From the cell containing the given text, extract its center point as (x, y) coordinate. 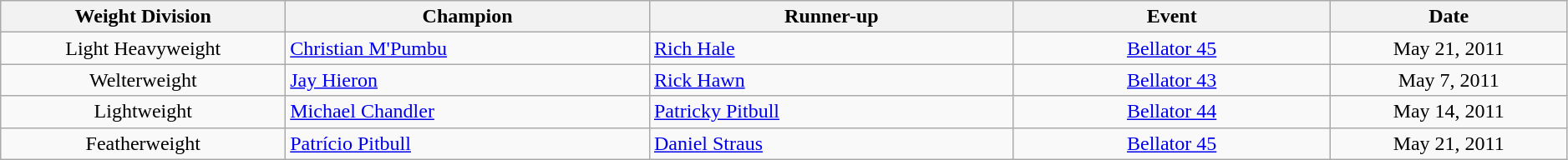
Daniel Straus (831, 143)
Patricky Pitbull (831, 112)
Rich Hale (831, 48)
Date (1449, 17)
Featherweight (144, 143)
Weight Division (144, 17)
Rick Hawn (831, 80)
Christian M'Pumbu (468, 48)
Jay Hieron (468, 80)
Event (1171, 17)
Patrício Pitbull (468, 143)
Bellator 44 (1171, 112)
May 7, 2011 (1449, 80)
Light Heavyweight (144, 48)
May 14, 2011 (1449, 112)
Bellator 43 (1171, 80)
Michael Chandler (468, 112)
Runner-up (831, 17)
Champion (468, 17)
Lightweight (144, 112)
Welterweight (144, 80)
